Locate the cell with the specified text and output its (X, Y) center coordinate. 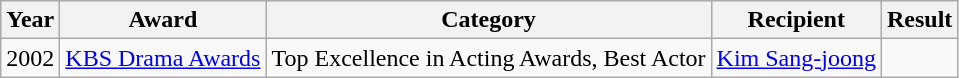
Top Excellence in Acting Awards, Best Actor (488, 58)
Award (163, 20)
KBS Drama Awards (163, 58)
Year (30, 20)
Kim Sang-joong (796, 58)
Category (488, 20)
Result (919, 20)
2002 (30, 58)
Recipient (796, 20)
